Output the [x, y] coordinate of the center of the cell containing the given text.  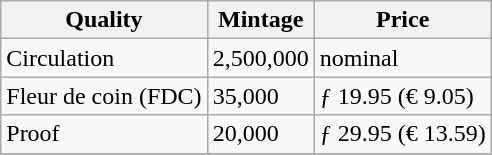
Quality [104, 20]
Mintage [260, 20]
nominal [402, 58]
Circulation [104, 58]
Fleur de coin (FDC) [104, 96]
2,500,000 [260, 58]
Price [402, 20]
ƒ 19.95 (€ 9.05) [402, 96]
20,000 [260, 134]
Proof [104, 134]
35,000 [260, 96]
ƒ 29.95 (€ 13.59) [402, 134]
